From the cell containing the given text, extract its center point as [X, Y] coordinate. 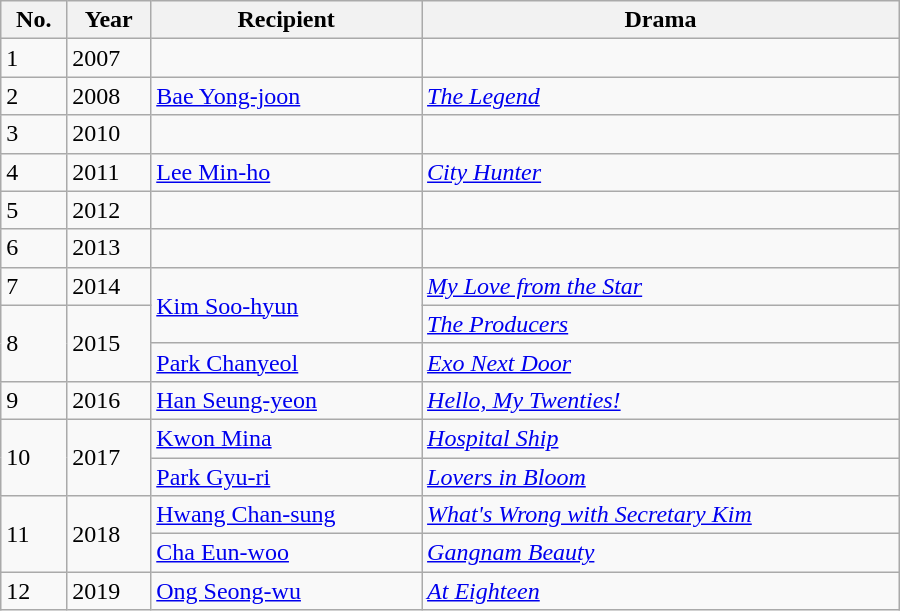
8 [34, 343]
Hwang Chan-sung [286, 515]
2014 [109, 286]
Gangnam Beauty [661, 553]
2018 [109, 534]
Hospital Ship [661, 438]
Han Seung-yeon [286, 400]
2017 [109, 457]
5 [34, 210]
10 [34, 457]
Year [109, 20]
Cha Eun-woo [286, 553]
2013 [109, 248]
Ong Seong-wu [286, 591]
Kwon Mina [286, 438]
What's Wrong with Secretary Kim [661, 515]
The Producers [661, 324]
2016 [109, 400]
No. [34, 20]
7 [34, 286]
Hello, My Twenties! [661, 400]
Lee Min-ho [286, 172]
Exo Next Door [661, 362]
Drama [661, 20]
At Eighteen [661, 591]
12 [34, 591]
City Hunter [661, 172]
2012 [109, 210]
2011 [109, 172]
2015 [109, 343]
2007 [109, 58]
Lovers in Bloom [661, 477]
6 [34, 248]
Park Chanyeol [286, 362]
2008 [109, 96]
9 [34, 400]
11 [34, 534]
3 [34, 134]
Park Gyu-ri [286, 477]
1 [34, 58]
Bae Yong-joon [286, 96]
4 [34, 172]
2019 [109, 591]
The Legend [661, 96]
My Love from the Star [661, 286]
Recipient [286, 20]
Kim Soo-hyun [286, 305]
2010 [109, 134]
2 [34, 96]
